Extract the (X, Y) coordinate from the center of the cell holding the provided text.  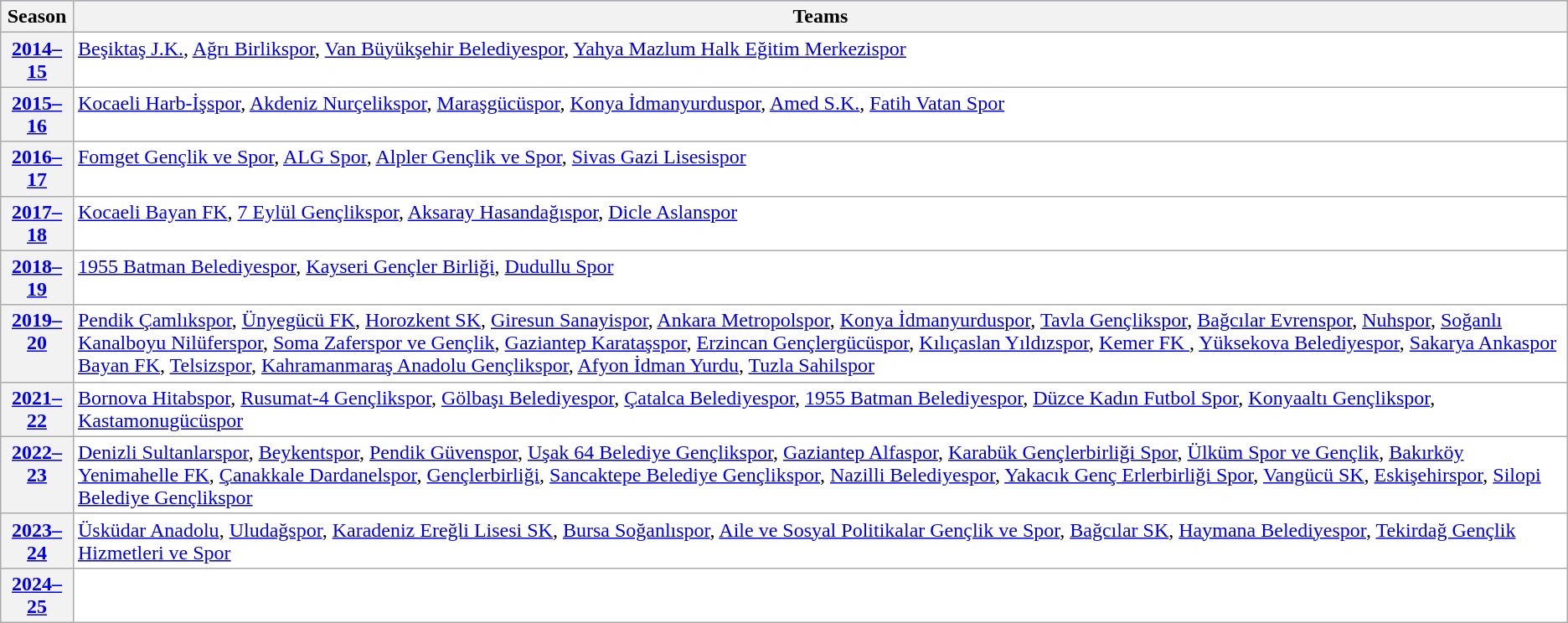
Season (37, 17)
Fomget Gençlik ve Spor, ALG Spor, Alpler Gençlik ve Spor, Sivas Gazi Lisesispor (820, 169)
Kocaeli Harb-İşspor, Akdeniz Nurçelikspor, Maraşgücüspor, Konya İdmanyurduspor, Amed S.K., Fatih Vatan Spor (820, 114)
2017–18 (37, 223)
2018–19 (37, 278)
2015–16 (37, 114)
1955 Batman Belediyespor, Kayseri Gençler Birliği, Dudullu Spor (820, 278)
2022–23 (37, 475)
2016–17 (37, 169)
2023–24 (37, 541)
2019–20 (37, 343)
2021–22 (37, 409)
2024–25 (37, 595)
Teams (820, 17)
2014–15 (37, 60)
Beşiktaş J.K., Ağrı Birlikspor, Van Büyükşehir Belediyespor, Yahya Mazlum Halk Eğitim Merkezispor (820, 60)
Kocaeli Bayan FK, 7 Eylül Gençlikspor, Aksaray Hasandağıspor, Dicle Aslanspor (820, 223)
